Provide the [X, Y] coordinate of the cell's center where the given text is located.  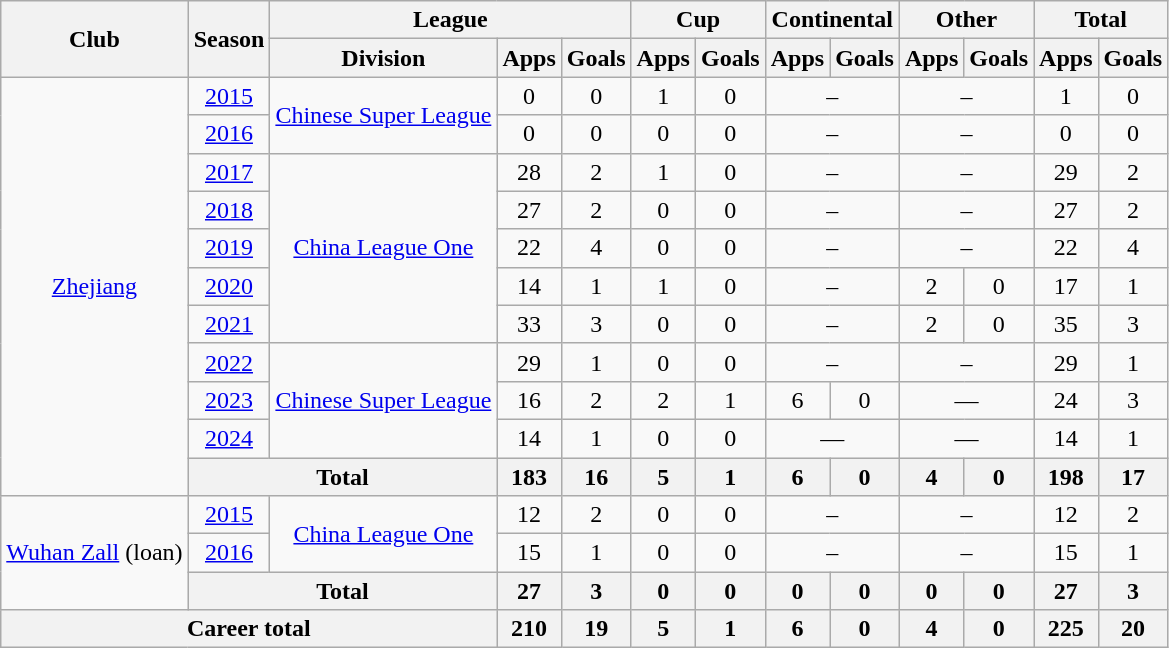
2020 [229, 286]
Other [966, 20]
Career total [249, 629]
210 [529, 629]
183 [529, 477]
2019 [229, 248]
2018 [229, 210]
Cup [698, 20]
Division [384, 58]
Zhejiang [94, 286]
198 [1066, 477]
League [450, 20]
35 [1066, 324]
28 [529, 172]
Season [229, 39]
33 [529, 324]
2024 [229, 438]
24 [1066, 400]
2021 [229, 324]
225 [1066, 629]
Wuhan Zall (loan) [94, 553]
19 [596, 629]
2023 [229, 400]
20 [1133, 629]
2022 [229, 362]
Continental [832, 20]
2017 [229, 172]
Club [94, 39]
